Locate the cell with the specified text and output its [X, Y] center coordinate. 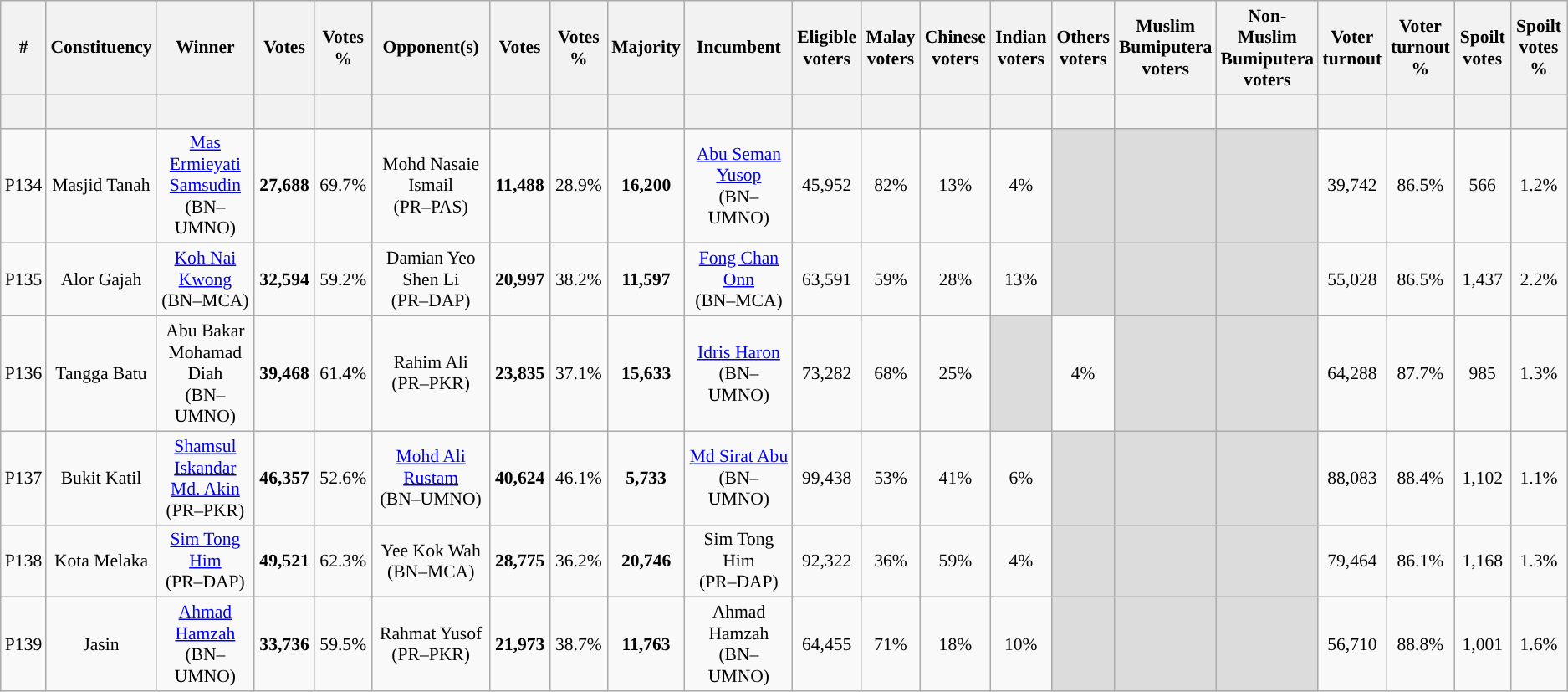
Sim Tong Him (PR–DAP) [739, 561]
23,835 [520, 374]
Chinese voters [956, 48]
20,997 [520, 279]
11,763 [646, 644]
Bukit Katil [100, 478]
69.7% [343, 186]
64,288 [1352, 374]
# [23, 48]
28,775 [520, 561]
Mas Ermieyati Samsudin(BN–UMNO) [206, 186]
Tangga Batu [100, 374]
49,521 [284, 561]
99,438 [827, 478]
36% [890, 561]
59.5% [343, 644]
1.1% [1539, 478]
46,357 [284, 478]
1.2% [1539, 186]
Md Sirat Abu(BN–UMNO) [739, 478]
53% [890, 478]
P135 [23, 279]
Opponent(s) [432, 48]
Incumbent [739, 48]
Mohd Nasaie Ismail(PR–PAS) [432, 186]
64,455 [827, 644]
11,488 [520, 186]
79,464 [1352, 561]
86.1% [1421, 561]
Non-Muslim Bumiputera voters [1267, 48]
5,733 [646, 478]
62.3% [343, 561]
6% [1020, 478]
Spoilt votes % [1539, 48]
55,028 [1352, 279]
33,736 [284, 644]
985 [1482, 374]
56,710 [1352, 644]
39,742 [1352, 186]
Voter turnout [1352, 48]
61.4% [343, 374]
Malay voters [890, 48]
Muslim Bumiputera voters [1166, 48]
27,688 [284, 186]
Abu Seman Yusop(BN–UMNO) [739, 186]
28% [956, 279]
Mohd Ali Rustam(BN–UMNO) [432, 478]
38.7% [579, 644]
39,468 [284, 374]
88,083 [1352, 478]
32,594 [284, 279]
10% [1020, 644]
Winner [206, 48]
Shamsul Iskandar Md. Akin(PR–PKR) [206, 478]
63,591 [827, 279]
Kota Melaka [100, 561]
59.2% [343, 279]
Rahmat Yusof(PR–PKR) [432, 644]
2.2% [1539, 279]
Damian Yeo Shen Li(PR–DAP) [432, 279]
1.6% [1539, 644]
Koh Nai Kwong(BN–MCA) [206, 279]
15,633 [646, 374]
11,597 [646, 279]
16,200 [646, 186]
87.7% [1421, 374]
Sim Tong Him(PR–DAP) [206, 561]
P137 [23, 478]
Majority [646, 48]
82% [890, 186]
Abu Bakar Mohamad Diah(BN–UMNO) [206, 374]
Indian voters [1020, 48]
Others voters [1082, 48]
21,973 [520, 644]
88.4% [1421, 478]
92,322 [827, 561]
37.1% [579, 374]
Fong Chan Onn(BN–MCA) [739, 279]
Masjid Tanah [100, 186]
88.8% [1421, 644]
46.1% [579, 478]
Jasin [100, 644]
P134 [23, 186]
40,624 [520, 478]
P136 [23, 374]
73,282 [827, 374]
18% [956, 644]
P139 [23, 644]
566 [1482, 186]
36.2% [579, 561]
Yee Kok Wah(BN–MCA) [432, 561]
20,746 [646, 561]
Voter turnout % [1421, 48]
Constituency [100, 48]
38.2% [579, 279]
25% [956, 374]
Rahim Ali(PR–PKR) [432, 374]
Alor Gajah [100, 279]
Spoilt votes [1482, 48]
1,168 [1482, 561]
45,952 [827, 186]
1,437 [1482, 279]
P138 [23, 561]
1,102 [1482, 478]
Idris Haron(BN–UMNO) [739, 374]
28.9% [579, 186]
41% [956, 478]
68% [890, 374]
Eligible voters [827, 48]
71% [890, 644]
1,001 [1482, 644]
52.6% [343, 478]
